Find where the given text appears and provide that cell's center as (x, y) coordinate. 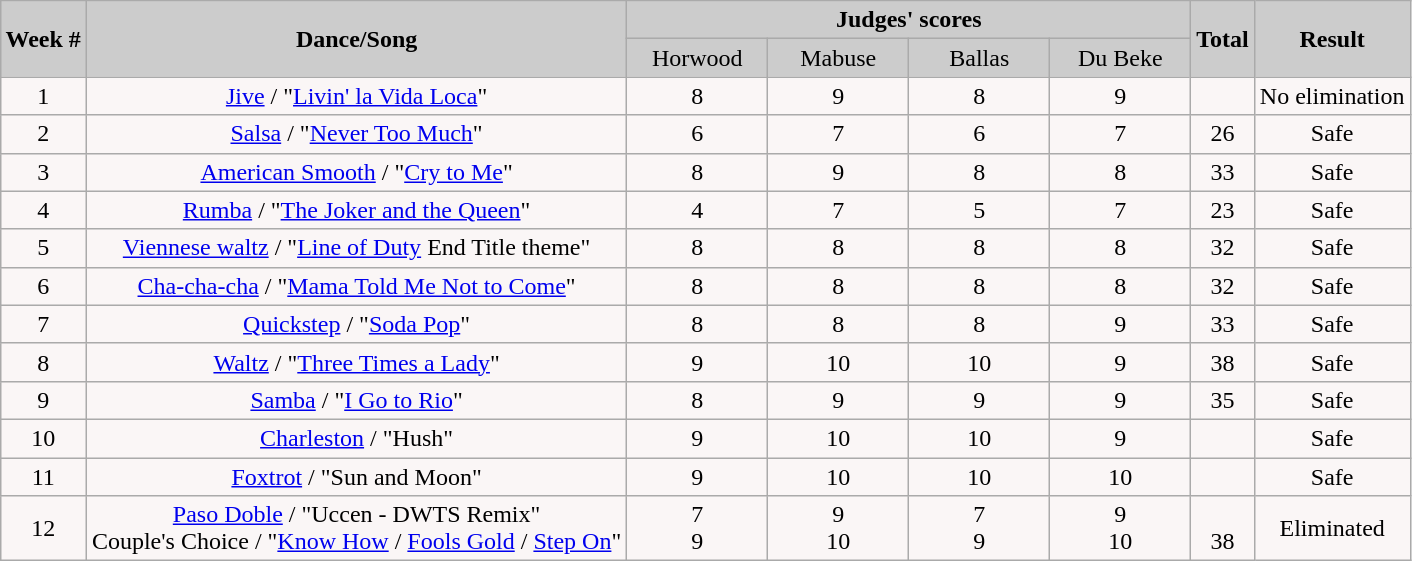
3 (43, 172)
Samba / "I Go to Rio" (356, 400)
Ballas (980, 58)
11 (43, 477)
12 (43, 528)
Foxtrot / "Sun and Moon" (356, 477)
Du Beke (1120, 58)
Paso Doble / "Uccen - DWTS Remix"Couple's Choice / "Know How / Fools Gold / Step On" (356, 528)
Result (1332, 39)
Week # (43, 39)
35 (1223, 400)
Jive / "Livin' la Vida Loca" (356, 96)
Charleston / "Hush" (356, 438)
Eliminated (1332, 528)
Mabuse (838, 58)
26 (1223, 134)
Salsa / "Never Too Much" (356, 134)
1 (43, 96)
23 (1223, 210)
American Smooth / "Cry to Me" (356, 172)
Cha-cha-cha / "Mama Told Me Not to Come" (356, 286)
No elimination (1332, 96)
2 (43, 134)
Total (1223, 39)
Viennese waltz / "Line of Duty End Title theme" (356, 248)
Judges' scores (909, 20)
Quickstep / "Soda Pop" (356, 324)
Dance/Song (356, 39)
Horwood (698, 58)
Rumba / "The Joker and the Queen" (356, 210)
Waltz / "Three Times a Lady" (356, 362)
